Capture the cell that displays the provided text and extract its (X, Y) central coordinate. 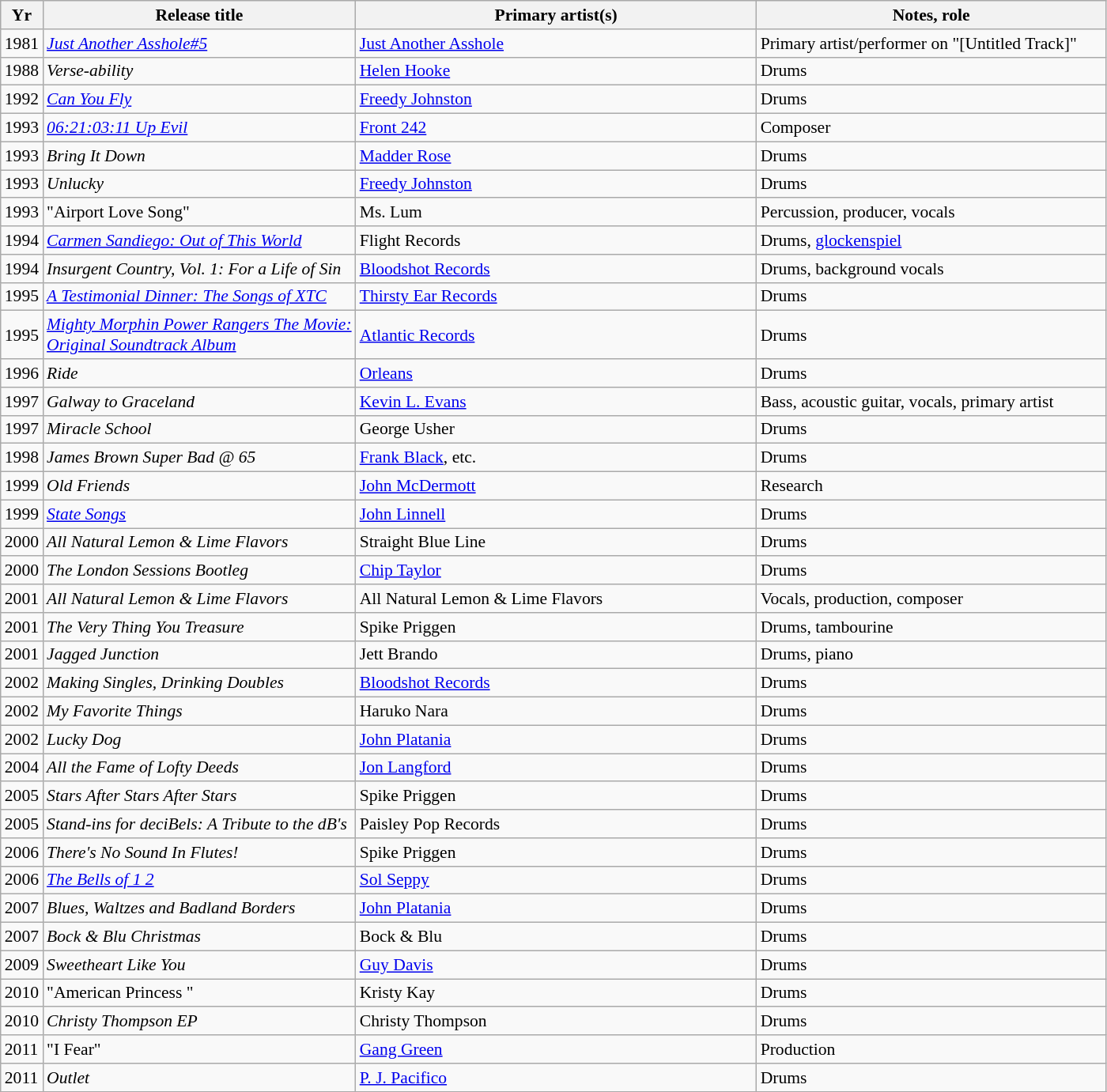
There's No Sound In Flutes! (199, 852)
Bock & Blu (557, 937)
State Songs (199, 514)
Stand-ins for deciBels: A Tribute to the dB's (199, 824)
Jett Brando (557, 655)
Carmen Sandiego: Out of This World (199, 240)
2004 (22, 768)
Atlantic Records (557, 335)
Haruko Nara (557, 712)
"American Princess " (199, 993)
Just Another Asshole (557, 43)
Verse-ability (199, 71)
Stars After Stars After Stars (199, 796)
Sweetheart Like You (199, 965)
George Usher (557, 429)
Primary artist/performer on "[Untitled Track]" (931, 43)
Christy Thompson EP (199, 1022)
Jagged Junction (199, 655)
Gang Green (557, 1049)
Bock & Blu Christmas (199, 937)
2009 (22, 965)
Outlet (199, 1078)
Ms. Lum (557, 213)
Blues, Waltzes and Badland Borders (199, 909)
The London Sessions Bootleg (199, 571)
1981 (22, 43)
Old Friends (199, 486)
1998 (22, 458)
John Linnell (557, 514)
Bass, acoustic guitar, vocals, primary artist (931, 402)
Christy Thompson (557, 1022)
Thirsty Ear Records (557, 297)
James Brown Super Bad @ 65 (199, 458)
Kevin L. Evans (557, 402)
Helen Hooke (557, 71)
Madder Rose (557, 156)
Unlucky (199, 184)
Guy Davis (557, 965)
Orleans (557, 373)
Production (931, 1049)
"Airport Love Song" (199, 213)
The Bells of 1 2 (199, 880)
Front 242 (557, 128)
Miracle School (199, 429)
P. J. Pacifico (557, 1078)
Release title (199, 15)
Flight Records (557, 240)
Chip Taylor (557, 571)
Jon Langford (557, 768)
Can You Fly (199, 100)
1988 (22, 71)
Notes, role (931, 15)
Straight Blue Line (557, 542)
"I Fear" (199, 1049)
Galway to Graceland (199, 402)
Ride (199, 373)
All the Fame of Lofty Deeds (199, 768)
Drums, background vocals (931, 269)
Drums, tambourine (931, 627)
Just Another Asshole#5 (199, 43)
Bring It Down (199, 156)
Vocals, production, composer (931, 599)
Lucky Dog (199, 739)
A Testimonial Dinner: The Songs of XTC (199, 297)
1992 (22, 100)
Percussion, producer, vocals (931, 213)
1996 (22, 373)
The Very Thing You Treasure (199, 627)
Frank Black, etc. (557, 458)
Insurgent Country, Vol. 1: For a Life of Sin (199, 269)
Composer (931, 128)
Research (931, 486)
Kristy Kay (557, 993)
Mighty Morphin Power Rangers The Movie:Original Soundtrack Album (199, 335)
Sol Seppy (557, 880)
Drums, piano (931, 655)
Making Singles, Drinking Doubles (199, 683)
My Favorite Things (199, 712)
John McDermott (557, 486)
Primary artist(s) (557, 15)
Yr (22, 15)
Drums, glockenspiel (931, 240)
Paisley Pop Records (557, 824)
06:21:03:11 Up Evil (199, 128)
